Pinpoint the cell where the given text exists, returning its [x, y] midpoint coordinate. 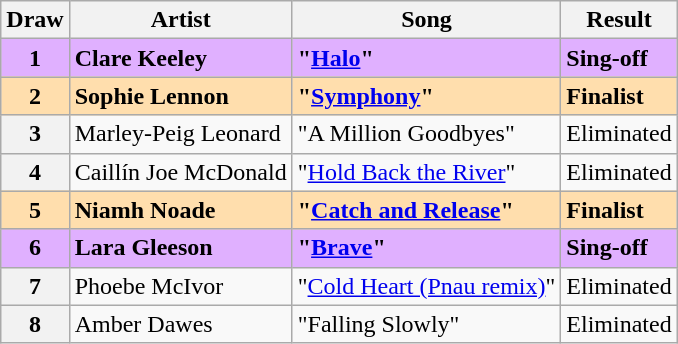
"A Million Goodbyes" [426, 134]
Lara Gleeson [180, 248]
Artist [180, 20]
Draw [35, 20]
Result [619, 20]
Song [426, 20]
"Brave" [426, 248]
"Hold Back the River" [426, 172]
Amber Dawes [180, 324]
Clare Keeley [180, 58]
2 [35, 96]
5 [35, 210]
Sophie Lennon [180, 96]
Niamh Noade [180, 210]
Phoebe McIvor [180, 286]
Caillín Joe McDonald [180, 172]
3 [35, 134]
Marley-Peig Leonard [180, 134]
1 [35, 58]
"Symphony" [426, 96]
"Catch and Release" [426, 210]
6 [35, 248]
4 [35, 172]
8 [35, 324]
7 [35, 286]
"Falling Slowly" [426, 324]
"Halo" [426, 58]
"Cold Heart (Pnau remix)" [426, 286]
